Extract the (x, y) coordinate from the center of the cell holding the provided text.  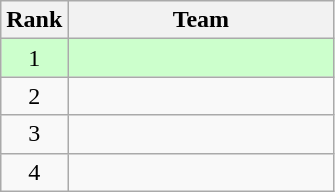
Team (201, 20)
3 (34, 134)
Rank (34, 20)
1 (34, 58)
2 (34, 96)
4 (34, 172)
